Find where the given text appears and provide that cell's center as [X, Y] coordinate. 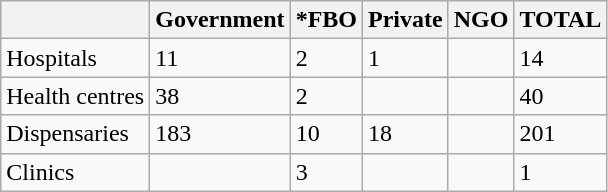
10 [326, 134]
Health centres [76, 96]
14 [560, 58]
11 [220, 58]
18 [406, 134]
Clinics [76, 172]
*FBO [326, 20]
Dispensaries [76, 134]
183 [220, 134]
Private [406, 20]
Hospitals [76, 58]
Government [220, 20]
NGO [481, 20]
38 [220, 96]
TOTAL [560, 20]
40 [560, 96]
201 [560, 134]
3 [326, 172]
